From the cell containing the given text, extract its center point as (x, y) coordinate. 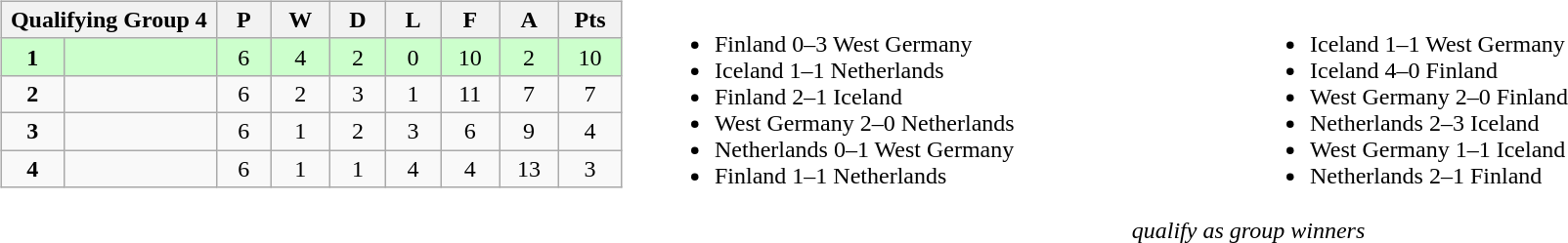
L (413, 20)
P (244, 20)
9 (529, 131)
11 (470, 94)
Pts (589, 20)
13 (529, 169)
A (529, 20)
F (470, 20)
W (300, 20)
Qualifying Group 4 (109, 20)
0 (413, 57)
D (358, 20)
